Return the [x, y] coordinate for the center point of the cell that contains the specified text.  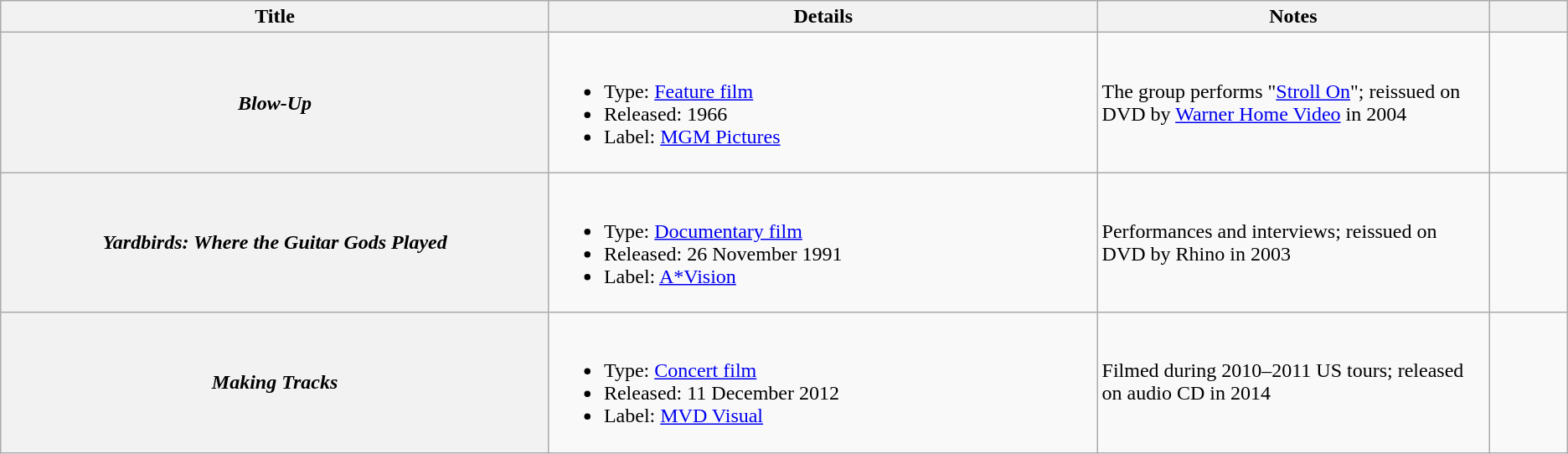
Type: Concert filmReleased: 11 December 2012Label: MVD Visual [823, 382]
Blow-Up [275, 102]
Details [823, 17]
Yardbirds: Where the Guitar Gods Played [275, 243]
The group performs "Stroll On"; reissued on DVD by Warner Home Video in 2004 [1293, 102]
Filmed during 2010–2011 US tours; released on audio CD in 2014 [1293, 382]
Notes [1293, 17]
Type: Feature filmReleased: 1966Label: MGM Pictures [823, 102]
Title [275, 17]
Type: Documentary filmReleased: 26 November 1991Label: A*Vision [823, 243]
Performances and interviews; reissued on DVD by Rhino in 2003 [1293, 243]
Making Tracks [275, 382]
